Output the [x, y] coordinate of the center of the cell containing the given text.  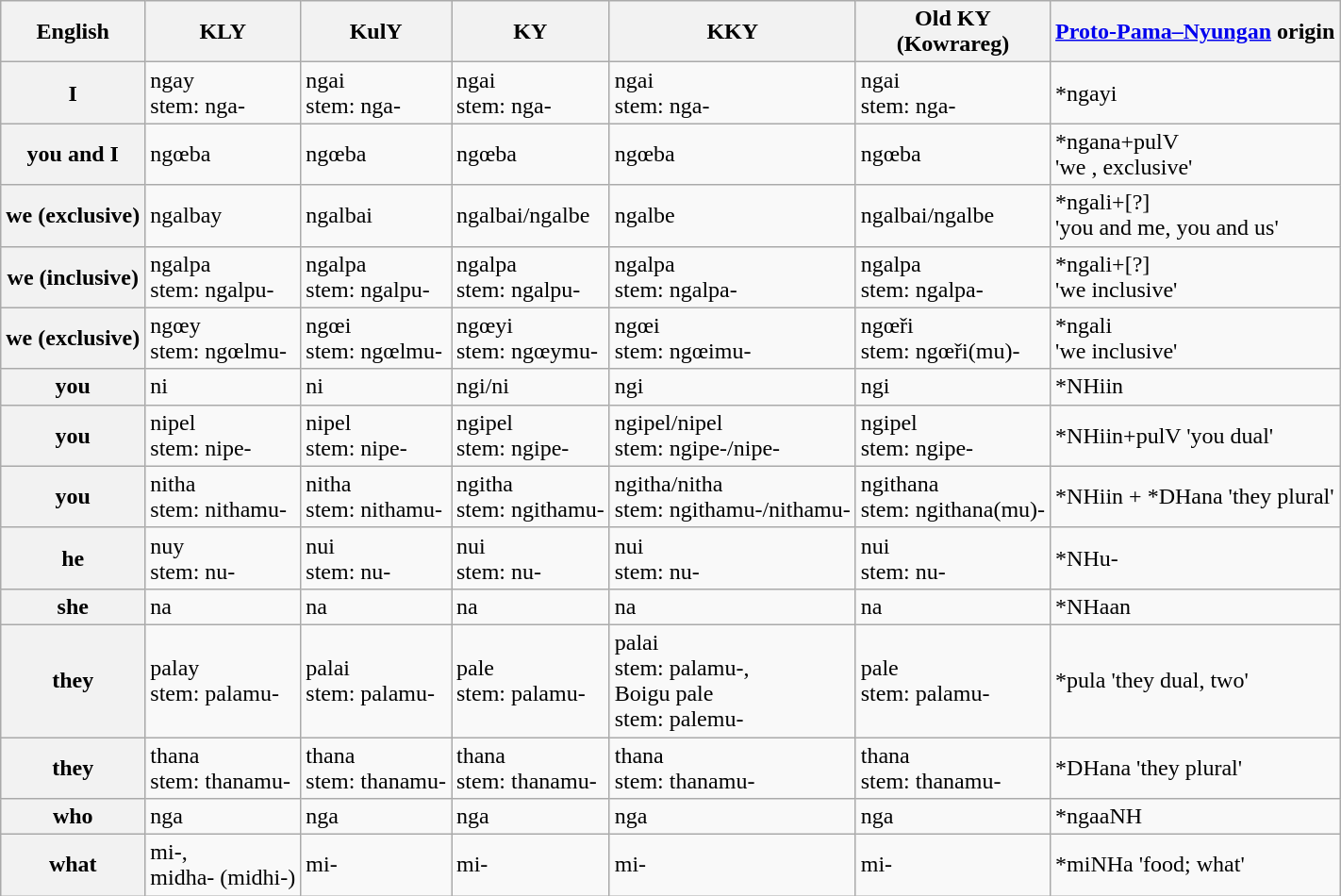
we (inclusive) [74, 277]
ngœři stem: ngœři(mu)- [952, 338]
what [74, 866]
ngœyi stem: ngœymu- [530, 338]
ngipel/nipel stem: ngipe-/nipe- [732, 436]
who [74, 817]
mi-, midha- (midhi-) [223, 866]
*ngana+pulV'we , exclusive' [1196, 155]
nuy stem: nu- [223, 558]
ngœi stem: ngœimu- [732, 338]
ngithana stem: ngithana(mu)- [952, 496]
*ngayi [1196, 92]
*ngali'we inclusive' [1196, 338]
*ngaaNH [1196, 817]
KKY [732, 32]
Proto-Pama–Nyungan origin [1196, 32]
ngœy stem: ngœlmu- [223, 338]
ngalbai [376, 215]
ngitha stem: ngithamu- [530, 496]
KulY [376, 32]
I [74, 92]
*ngali+[?]'you and me, you and us' [1196, 215]
*NHu- [1196, 558]
*miNHa 'food; what' [1196, 866]
Old KY (Kowrareg) [952, 32]
*ngali+[?]'we inclusive' [1196, 277]
ngalbe [732, 215]
palay stem: palamu- [223, 681]
she [74, 606]
palai stem: palamu- [376, 681]
ngay stem: nga- [223, 92]
ngitha/nitha stem: ngithamu-/nithamu- [732, 496]
palai stem: palamu-, Boigu pale stem: palemu- [732, 681]
*NHiin [1196, 387]
*NHaan [1196, 606]
KY [530, 32]
ngœi stem: ngœlmu- [376, 338]
*pula 'they dual, two' [1196, 681]
English [74, 32]
you and I [74, 155]
he [74, 558]
*NHiin + *DHana 'they plural' [1196, 496]
ngalbay [223, 215]
KLY [223, 32]
ngi/ni [530, 387]
*NHiin+pulV 'you dual' [1196, 436]
*DHana 'they plural' [1196, 768]
